Output the (x, y) coordinate of the center of the cell containing the given text.  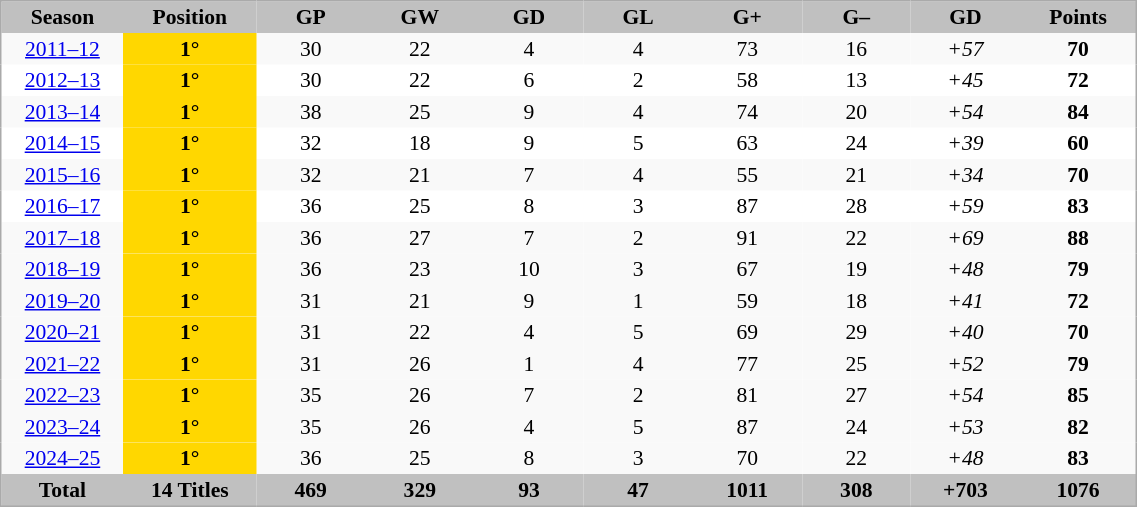
+53 (966, 427)
10 (528, 270)
2023–24 (62, 427)
2016–17 (62, 206)
16 (856, 49)
81 (748, 396)
69 (748, 332)
+52 (966, 364)
2019–20 (62, 301)
55 (748, 175)
G+ (748, 17)
Total (62, 490)
47 (638, 490)
308 (856, 490)
Position (190, 17)
74 (748, 112)
88 (1078, 238)
2012–13 (62, 80)
G– (856, 17)
73 (748, 49)
+34 (966, 175)
84 (1078, 112)
1011 (748, 490)
2022–23 (62, 396)
GP (310, 17)
82 (1078, 427)
2011–12 (62, 49)
38 (310, 112)
28 (856, 206)
+69 (966, 238)
91 (748, 238)
Points (1078, 17)
23 (420, 270)
19 (856, 270)
77 (748, 364)
1076 (1078, 490)
Season (62, 17)
67 (748, 270)
2017–18 (62, 238)
20 (856, 112)
+57 (966, 49)
+41 (966, 301)
GL (638, 17)
13 (856, 80)
93 (528, 490)
2018–19 (62, 270)
2015–16 (62, 175)
GW (420, 17)
60 (1078, 144)
+703 (966, 490)
+39 (966, 144)
2013–14 (62, 112)
14 Titles (190, 490)
+40 (966, 332)
6 (528, 80)
59 (748, 301)
2024–25 (62, 458)
329 (420, 490)
+45 (966, 80)
2021–22 (62, 364)
2020–21 (62, 332)
58 (748, 80)
+59 (966, 206)
469 (310, 490)
85 (1078, 396)
2014–15 (62, 144)
63 (748, 144)
29 (856, 332)
